Output the (x, y) coordinate of the center of the cell containing the given text.  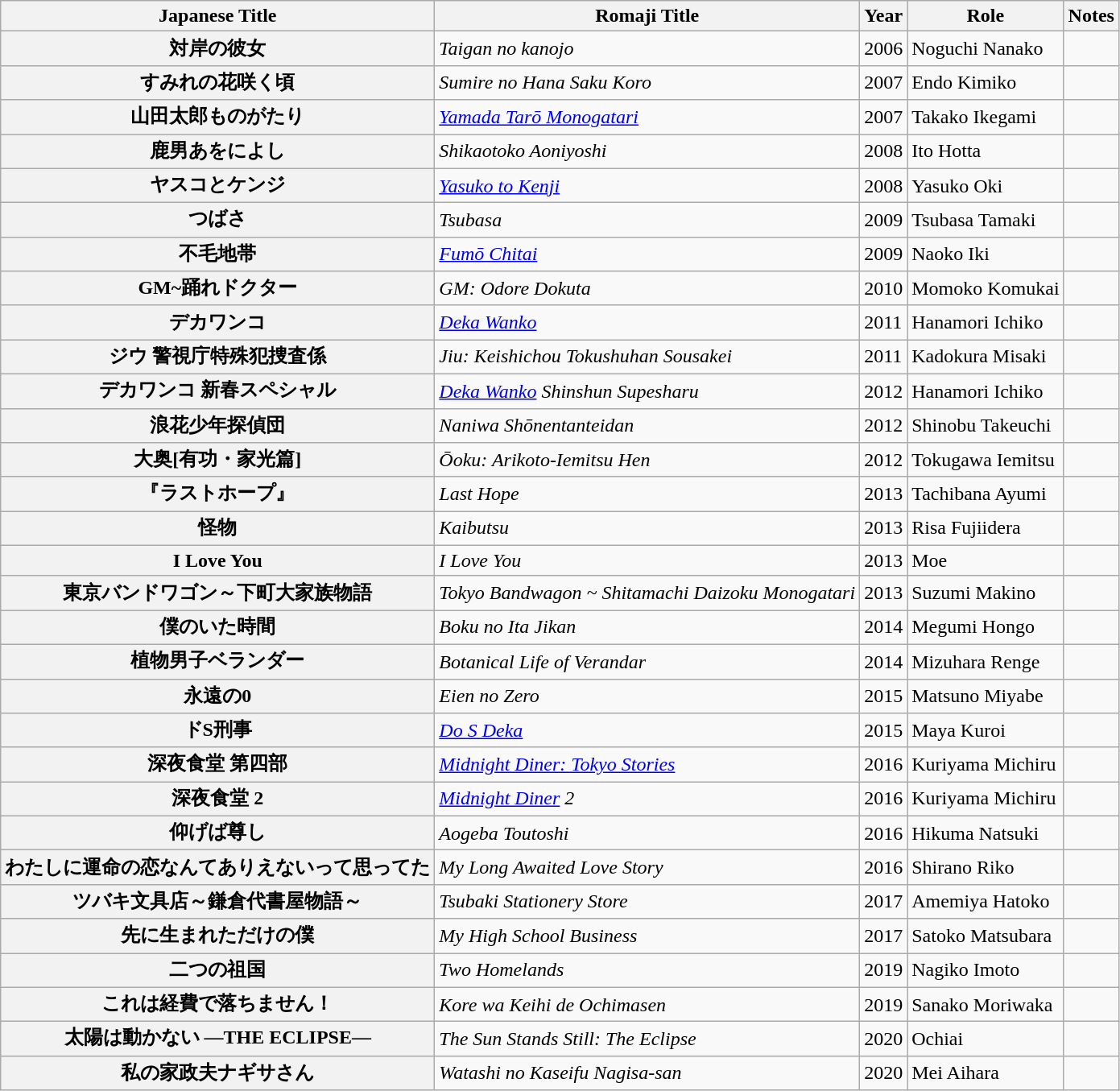
二つの祖国 (217, 971)
Mizuhara Renge (986, 662)
Tsubasa (647, 221)
Yasuko to Kenji (647, 185)
Year (884, 16)
先に生まれただけの僕 (217, 936)
Tokugawa Iemitsu (986, 461)
浪花少年探偵団 (217, 425)
深夜食堂 2 (217, 799)
Sumire no Hana Saku Koro (647, 82)
Aogeba Toutoshi (647, 833)
僕のいた時間 (217, 628)
Shikaotoko Aoniyoshi (647, 151)
Naniwa Shōnentanteidan (647, 425)
Sanako Moriwaka (986, 1005)
Ito Hotta (986, 151)
Midnight Diner 2 (647, 799)
Tsubaki Stationery Store (647, 902)
Tachibana Ayumi (986, 494)
深夜食堂 第四部 (217, 765)
Eien no Zero (647, 696)
仰げば尊し (217, 833)
Kaibutsu (647, 528)
Yasuko Oki (986, 185)
Endo Kimiko (986, 82)
Taigan no kanojo (647, 48)
Megumi Hongo (986, 628)
My High School Business (647, 936)
Tokyo Bandwagon ~ Shitamachi Daizoku Monogatari (647, 593)
Matsuno Miyabe (986, 696)
Role (986, 16)
不毛地帯 (217, 254)
Boku no Ita Jikan (647, 628)
GM: Odore Dokuta (647, 288)
2010 (884, 288)
すみれの花咲く頃 (217, 82)
Satoko Matsubara (986, 936)
Risa Fujiidera (986, 528)
デカワンコ 新春スペシャル (217, 391)
Fumō Chitai (647, 254)
Two Homelands (647, 971)
植物男子ベランダー (217, 662)
私の家政夫ナギサさん (217, 1072)
Momoko Komukai (986, 288)
Shirano Riko (986, 868)
Noguchi Nanako (986, 48)
Last Hope (647, 494)
Do S Deka (647, 731)
鹿男あをによし (217, 151)
Jiu: Keishichou Tokushuhan Sousakei (647, 357)
大奥[有功・家光篇] (217, 461)
Maya Kuroi (986, 731)
GM~踊れドクター (217, 288)
太陽は動かない —THE ECLIPSE— (217, 1039)
Shinobu Takeuchi (986, 425)
Notes (1091, 16)
Japanese Title (217, 16)
Watashi no Kaseifu Nagisa-san (647, 1072)
対岸の彼女 (217, 48)
Deka Wanko Shinshun Supesharu (647, 391)
つばさ (217, 221)
山田太郎ものがたり (217, 118)
2006 (884, 48)
Ochiai (986, 1039)
Kadokura Misaki (986, 357)
Moe (986, 560)
Hikuma Natsuki (986, 833)
Nagiko Imoto (986, 971)
Yamada Tarō Monogatari (647, 118)
Deka Wanko (647, 322)
Kore wa Keihi de Ochimasen (647, 1005)
永遠の0 (217, 696)
『ラストホープ』 (217, 494)
Naoko Iki (986, 254)
Amemiya Hatoko (986, 902)
ドS刑事 (217, 731)
これは経費で落ちません！ (217, 1005)
怪物 (217, 528)
Midnight Diner: Tokyo Stories (647, 765)
Tsubasa Tamaki (986, 221)
Takako Ikegami (986, 118)
Romaji Title (647, 16)
ヤスコとケンジ (217, 185)
The Sun Stands Still: The Eclipse (647, 1039)
My Long Awaited Love Story (647, 868)
Mei Aihara (986, 1072)
ジウ 警視庁特殊犯捜査係 (217, 357)
Botanical Life of Verandar (647, 662)
デカワンコ (217, 322)
ツバキ文具店～鎌倉代書屋物語～ (217, 902)
わたしに運命の恋なんてありえないって思ってた (217, 868)
東京バンドワゴン～下町大家族物語 (217, 593)
Suzumi Makino (986, 593)
Ōoku: Arikoto-Iemitsu Hen (647, 461)
